Scan for the cell matching the given text and deliver its [X, Y] coordinate at center. 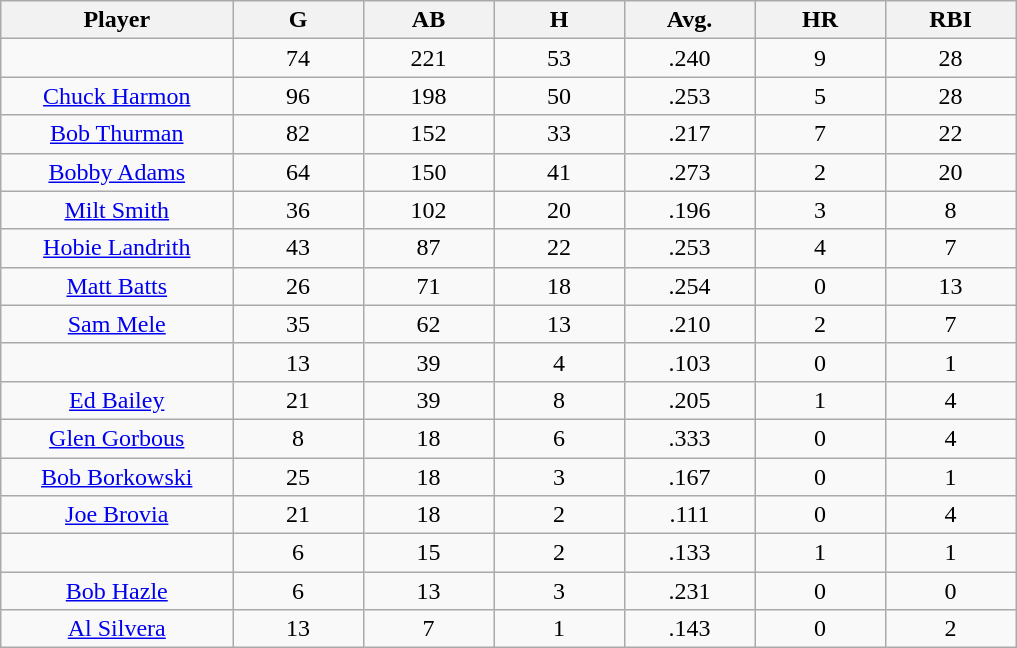
74 [298, 58]
HR [820, 20]
.111 [689, 515]
5 [820, 96]
.196 [689, 210]
Bob Hazle [117, 591]
Sam Mele [117, 324]
RBI [950, 20]
25 [298, 477]
Player [117, 20]
15 [428, 553]
.333 [689, 438]
Hobie Landrith [117, 248]
.210 [689, 324]
.240 [689, 58]
Chuck Harmon [117, 96]
96 [298, 96]
87 [428, 248]
50 [559, 96]
Glen Gorbous [117, 438]
.103 [689, 362]
62 [428, 324]
Bob Thurman [117, 134]
26 [298, 286]
102 [428, 210]
Ed Bailey [117, 400]
198 [428, 96]
53 [559, 58]
.167 [689, 477]
G [298, 20]
152 [428, 134]
71 [428, 286]
Joe Brovia [117, 515]
9 [820, 58]
82 [298, 134]
Bobby Adams [117, 172]
.143 [689, 629]
Al Silvera [117, 629]
H [559, 20]
33 [559, 134]
.231 [689, 591]
150 [428, 172]
35 [298, 324]
43 [298, 248]
.133 [689, 553]
.205 [689, 400]
.254 [689, 286]
Matt Batts [117, 286]
Milt Smith [117, 210]
Bob Borkowski [117, 477]
36 [298, 210]
41 [559, 172]
Avg. [689, 20]
.273 [689, 172]
221 [428, 58]
AB [428, 20]
64 [298, 172]
.217 [689, 134]
